For the text-containing cell, return its midpoint in (X, Y) coordinate format. 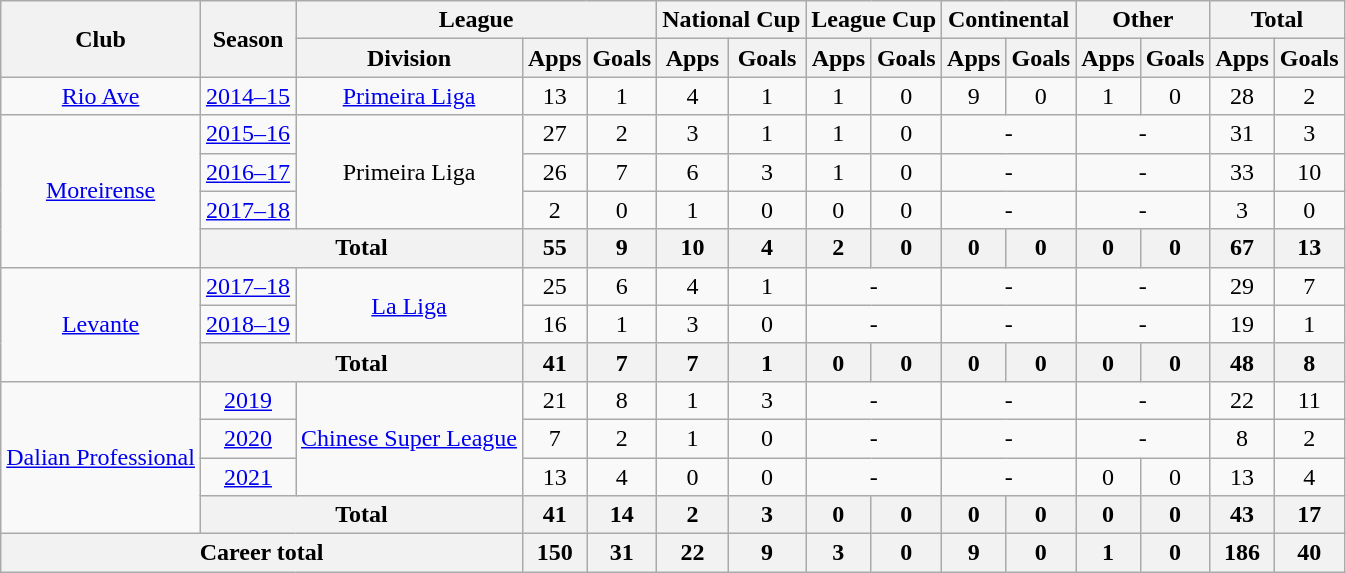
National Cup (732, 20)
67 (1242, 248)
2019 (248, 400)
43 (1242, 515)
55 (554, 248)
16 (554, 324)
2021 (248, 477)
27 (554, 134)
2015–16 (248, 134)
Levante (101, 324)
28 (1242, 96)
Chinese Super League (410, 438)
League (476, 20)
La Liga (410, 305)
Rio Ave (101, 96)
48 (1242, 362)
17 (1309, 515)
2018–19 (248, 324)
29 (1242, 286)
Division (410, 58)
Club (101, 39)
150 (554, 553)
33 (1242, 172)
11 (1309, 400)
14 (622, 515)
2016–17 (248, 172)
2014–15 (248, 96)
Season (248, 39)
40 (1309, 553)
26 (554, 172)
Other (1143, 20)
Continental (1009, 20)
2020 (248, 438)
Moreirense (101, 191)
19 (1242, 324)
25 (554, 286)
Career total (262, 553)
186 (1242, 553)
League Cup (874, 20)
Dalian Professional (101, 457)
21 (554, 400)
